Capture the cell that displays the provided text and extract its (X, Y) central coordinate. 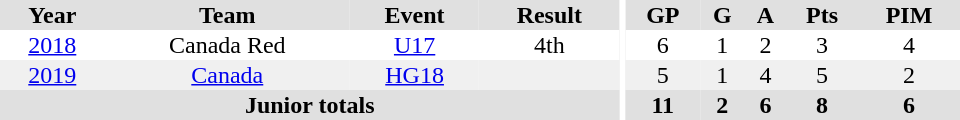
HG18 (414, 75)
Result (549, 15)
Pts (822, 15)
Team (228, 15)
PIM (909, 15)
2019 (52, 75)
Canada (228, 75)
Canada Red (228, 45)
Event (414, 15)
A (766, 15)
Junior totals (310, 105)
G (722, 15)
U17 (414, 45)
11 (664, 105)
8 (822, 105)
4th (549, 45)
Year (52, 15)
2018 (52, 45)
GP (664, 15)
3 (822, 45)
